Capture the cell that displays the provided text and extract its (x, y) central coordinate. 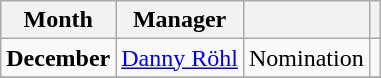
December (58, 58)
Nomination (306, 58)
Month (58, 20)
Manager (180, 20)
Danny Röhl (180, 58)
